Detect which cell encompasses the target text, then output its [x, y] center coordinate. 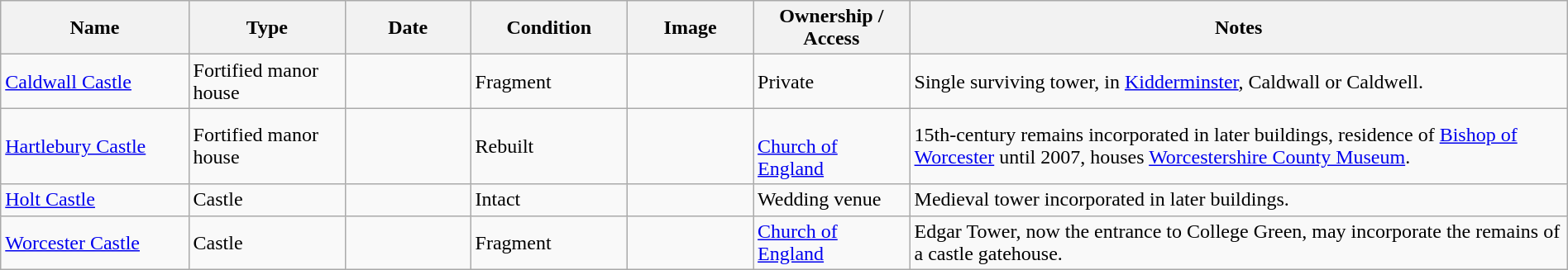
Rebuilt [549, 146]
Hartlebury Castle [94, 146]
Type [266, 28]
Date [409, 28]
Condition [549, 28]
15th-century remains incorporated in later buildings, residence of Bishop of Worcester until 2007, houses Worcestershire County Museum. [1239, 146]
Ownership / Access [832, 28]
Wedding venue [832, 200]
Edgar Tower, now the entrance to College Green, may incorporate the remains of a castle gatehouse. [1239, 243]
Private [832, 81]
Single surviving tower, in Kidderminster, Caldwall or Caldwell. [1239, 81]
Intact [549, 200]
Worcester Castle [94, 243]
Notes [1239, 28]
Name [94, 28]
Medieval tower incorporated in later buildings. [1239, 200]
Caldwall Castle [94, 81]
Image [691, 28]
Holt Castle [94, 200]
